Identify which cell holds the provided text, then report its (X, Y) central coordinate. 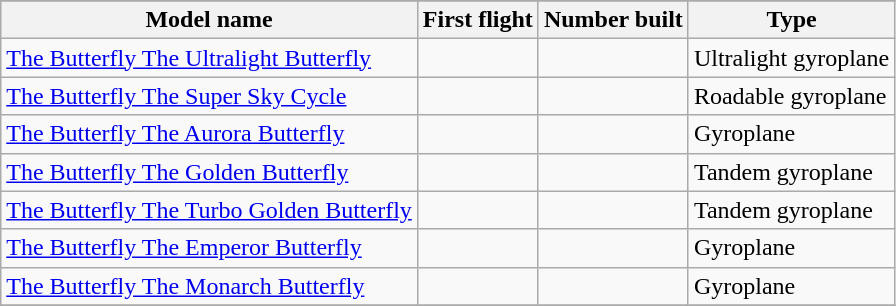
The Butterfly The Aurora Butterfly (210, 134)
The Butterfly The Monarch Butterfly (210, 286)
Type (791, 20)
Roadable gyroplane (791, 96)
The Butterfly The Ultralight Butterfly (210, 58)
First flight (478, 20)
The Butterfly The Turbo Golden Butterfly (210, 210)
The Butterfly The Golden Butterfly (210, 172)
Ultralight gyroplane (791, 58)
Model name (210, 20)
Number built (613, 20)
The Butterfly The Super Sky Cycle (210, 96)
The Butterfly The Emperor Butterfly (210, 248)
